Provide the [X, Y] coordinate of the cell's center where the given text is located.  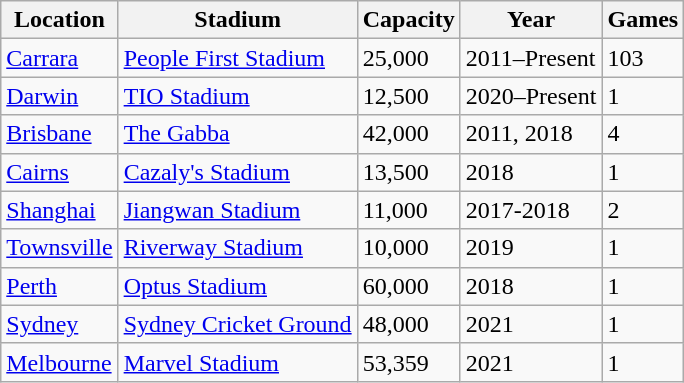
Capacity [408, 20]
Location [60, 20]
Riverway Stadium [238, 248]
Optus Stadium [238, 286]
Games [643, 20]
Sydney Cricket Ground [238, 324]
Perth [60, 286]
2011–Present [531, 58]
Jiangwan Stadium [238, 210]
Marvel Stadium [238, 362]
Cazaly's Stadium [238, 172]
103 [643, 58]
2019 [531, 248]
People First Stadium [238, 58]
4 [643, 134]
Cairns [60, 172]
2017-2018 [531, 210]
2020–Present [531, 96]
2 [643, 210]
Townsville [60, 248]
11,000 [408, 210]
Stadium [238, 20]
53,359 [408, 362]
TIO Stadium [238, 96]
Melbourne [60, 362]
25,000 [408, 58]
Darwin [60, 96]
Shanghai [60, 210]
The Gabba [238, 134]
Brisbane [60, 134]
13,500 [408, 172]
Sydney [60, 324]
12,500 [408, 96]
42,000 [408, 134]
2011, 2018 [531, 134]
Year [531, 20]
10,000 [408, 248]
60,000 [408, 286]
48,000 [408, 324]
Carrara [60, 58]
